Identify which cell holds the provided text, then report its (x, y) central coordinate. 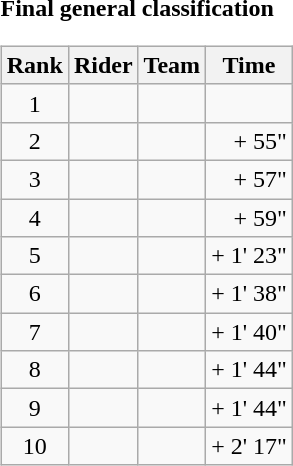
9 (34, 408)
2 (34, 141)
10 (34, 446)
Rank (34, 65)
8 (34, 370)
+ 1' 40" (250, 332)
+ 57" (250, 179)
Team (172, 65)
6 (34, 294)
3 (34, 179)
+ 1' 38" (250, 294)
+ 1' 23" (250, 256)
Time (250, 65)
1 (34, 103)
+ 59" (250, 217)
7 (34, 332)
+ 55" (250, 141)
Rider (103, 65)
5 (34, 256)
4 (34, 217)
+ 2' 17" (250, 446)
